Find where the given text appears and provide that cell's center as [X, Y] coordinate. 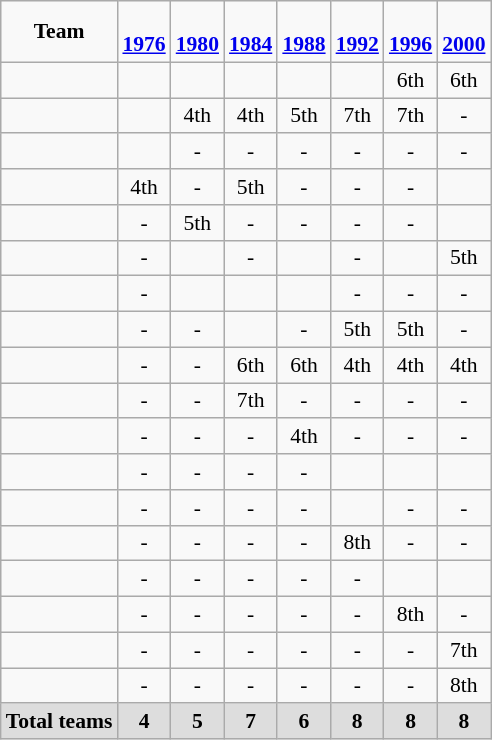
4 [144, 722]
1976 [144, 32]
6 [304, 722]
1996 [410, 32]
1980 [198, 32]
Team [60, 32]
2000 [464, 32]
Total teams [60, 722]
1988 [304, 32]
1992 [358, 32]
1984 [250, 32]
7 [250, 722]
5 [198, 722]
